Return [X, Y] of the center of cell containing provided text 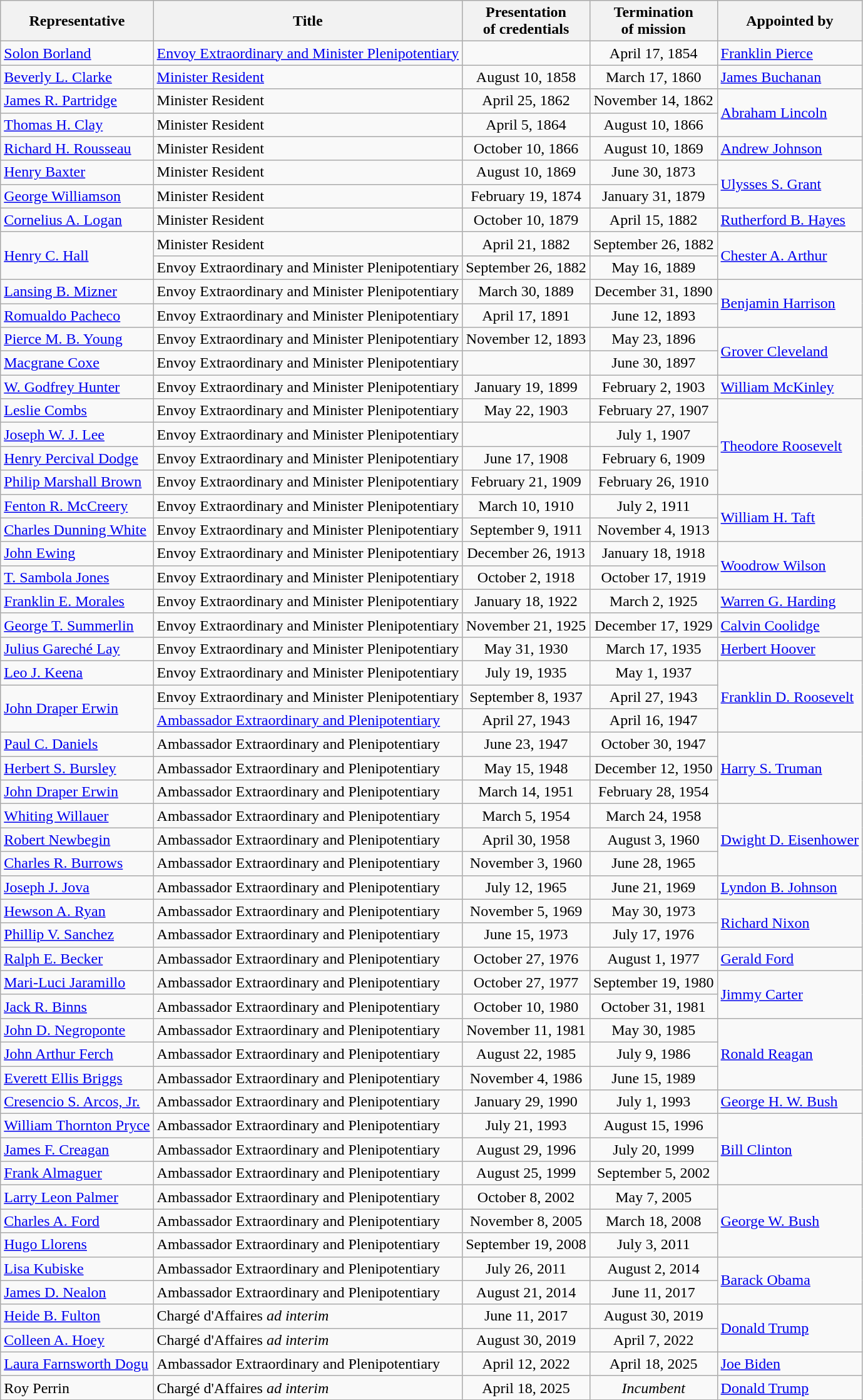
William H. Taft [790, 518]
May 31, 1930 [526, 649]
John Arthur Ferch [77, 1054]
March 17, 1860 [653, 77]
George H. W. Bush [790, 1102]
Leo J. Keena [77, 672]
June 30, 1873 [653, 172]
November 5, 1969 [526, 911]
March 2, 1925 [653, 601]
Warren G. Harding [790, 601]
Ralph E. Becker [77, 959]
August 10, 1858 [526, 77]
October 27, 1976 [526, 959]
Cresencio S. Arcos, Jr. [77, 1102]
Laura Farnsworth Dogu [77, 1364]
March 5, 1954 [526, 816]
August 3, 1960 [653, 840]
Terminationof mission [653, 21]
James D. Nealon [77, 1292]
October 30, 1947 [653, 744]
Everett Ellis Briggs [77, 1078]
Beverly L. Clarke [77, 77]
August 15, 1996 [653, 1126]
Richard H. Rousseau [77, 148]
June 28, 1965 [653, 863]
Herbert S. Bursley [77, 768]
April 25, 1862 [526, 101]
February 6, 1909 [653, 458]
Grover Cleveland [790, 351]
July 21, 1993 [526, 1126]
January 18, 1922 [526, 601]
May 23, 1896 [653, 339]
April 15, 1882 [653, 220]
William Thornton Pryce [77, 1126]
June 15, 1973 [526, 935]
Richard Nixon [790, 923]
George T. Summerlin [77, 625]
Abraham Lincoln [790, 113]
Barack Obama [790, 1280]
July 26, 2011 [526, 1269]
October 2, 1918 [526, 577]
John D. Negroponte [77, 1030]
September 19, 2008 [526, 1245]
May 16, 1889 [653, 267]
May 1, 1937 [653, 672]
Herbert Hoover [790, 649]
November 14, 1862 [653, 101]
Rutherford B. Hayes [790, 220]
Franklin D. Roosevelt [790, 696]
Bill Clinton [790, 1150]
February 28, 1954 [653, 792]
George W. Bush [790, 1221]
September 8, 1937 [526, 697]
February 21, 1909 [526, 482]
July 17, 1976 [653, 935]
January 18, 1918 [653, 553]
August 21, 2014 [526, 1292]
February 26, 1910 [653, 482]
February 19, 1874 [526, 196]
Incumbent [653, 1387]
July 3, 2011 [653, 1245]
May 30, 1973 [653, 911]
April 16, 1947 [653, 721]
Colleen A. Hoey [77, 1340]
May 22, 1903 [526, 411]
September 5, 2002 [653, 1173]
Franklin E. Morales [77, 601]
August 1, 1977 [653, 959]
February 2, 1903 [653, 387]
Gerald Ford [790, 959]
Theodore Roosevelt [790, 446]
Charles Dunning White [77, 530]
January 29, 1990 [526, 1102]
May 30, 1985 [653, 1030]
Romualdo Pacheco [77, 315]
Appointed by [790, 21]
November 4, 1986 [526, 1078]
Woodrow Wilson [790, 565]
Mari-Luci Jaramillo [77, 982]
Robert Newbegin [77, 840]
Charles R. Burrows [77, 863]
Henry C. Hall [77, 255]
November 11, 1981 [526, 1030]
February 27, 1907 [653, 411]
March 30, 1889 [526, 291]
October 10, 1866 [526, 148]
August 10, 1866 [653, 125]
April 21, 1882 [526, 244]
November 3, 1960 [526, 863]
Henry Percival Dodge [77, 458]
June 21, 1969 [653, 887]
Macgrane Coxe [77, 363]
Roy Perrin [77, 1387]
March 24, 1958 [653, 816]
June 12, 1893 [653, 315]
April 17, 1891 [526, 315]
August 25, 1999 [526, 1173]
July 1, 1993 [653, 1102]
Larry Leon Palmer [77, 1197]
August 22, 1985 [526, 1054]
July 20, 1999 [653, 1150]
November 12, 1893 [526, 339]
October 27, 1977 [526, 982]
Joe Biden [790, 1364]
Ulysses S. Grant [790, 184]
April 30, 1958 [526, 840]
May 7, 2005 [653, 1197]
Ronald Reagan [790, 1054]
August 29, 1996 [526, 1150]
October 10, 1980 [526, 1006]
Thomas H. Clay [77, 125]
July 9, 1986 [653, 1054]
January 31, 1879 [653, 196]
November 4, 1913 [653, 530]
Andrew Johnson [790, 148]
April 5, 1864 [526, 125]
James Buchanan [790, 77]
Cornelius A. Logan [77, 220]
September 19, 1980 [653, 982]
Presentationof credentials [526, 21]
December 17, 1929 [653, 625]
Philip Marshall Brown [77, 482]
October 31, 1981 [653, 1006]
July 19, 1935 [526, 672]
Franklin Pierce [790, 53]
Lyndon B. Johnson [790, 887]
Frank Almaguer [77, 1173]
Lisa Kubiske [77, 1269]
December 26, 1913 [526, 553]
June 30, 1897 [653, 363]
April 12, 2022 [526, 1364]
December 12, 1950 [653, 768]
April 17, 1854 [653, 53]
June 17, 1908 [526, 458]
Representative [77, 21]
James R. Partridge [77, 101]
Solon Borland [77, 53]
March 18, 2008 [653, 1221]
Charles A. Ford [77, 1221]
January 19, 1899 [526, 387]
May 15, 1948 [526, 768]
John Ewing [77, 553]
Paul C. Daniels [77, 744]
Title [308, 21]
November 8, 2005 [526, 1221]
Calvin Coolidge [790, 625]
October 10, 1879 [526, 220]
Hewson A. Ryan [77, 911]
Julius Gareché Lay [77, 649]
Heide B. Fulton [77, 1316]
Hugo Llorens [77, 1245]
July 2, 1911 [653, 506]
Joseph J. Jova [77, 887]
Leslie Combs [77, 411]
Pierce M. B. Young [77, 339]
Joseph W. J. Lee [77, 435]
George Williamson [77, 196]
T. Sambola Jones [77, 577]
July 1, 1907 [653, 435]
Fenton R. McCreery [77, 506]
March 14, 1951 [526, 792]
Jimmy Carter [790, 994]
September 9, 1911 [526, 530]
July 12, 1965 [526, 887]
November 21, 1925 [526, 625]
June 23, 1947 [526, 744]
October 17, 1919 [653, 577]
Benjamin Harrison [790, 303]
March 10, 1910 [526, 506]
William McKinley [790, 387]
April 7, 2022 [653, 1340]
August 2, 2014 [653, 1269]
Dwight D. Eisenhower [790, 840]
Phillip V. Sanchez [77, 935]
W. Godfrey Hunter [77, 387]
James F. Creagan [77, 1150]
December 31, 1890 [653, 291]
Chester A. Arthur [790, 255]
Harry S. Truman [790, 768]
October 8, 2002 [526, 1197]
Henry Baxter [77, 172]
Lansing B. Mizner [77, 291]
Whiting Willauer [77, 816]
June 15, 1989 [653, 1078]
Jack R. Binns [77, 1006]
March 17, 1935 [653, 649]
